Capture the cell that displays the provided text and extract its (x, y) central coordinate. 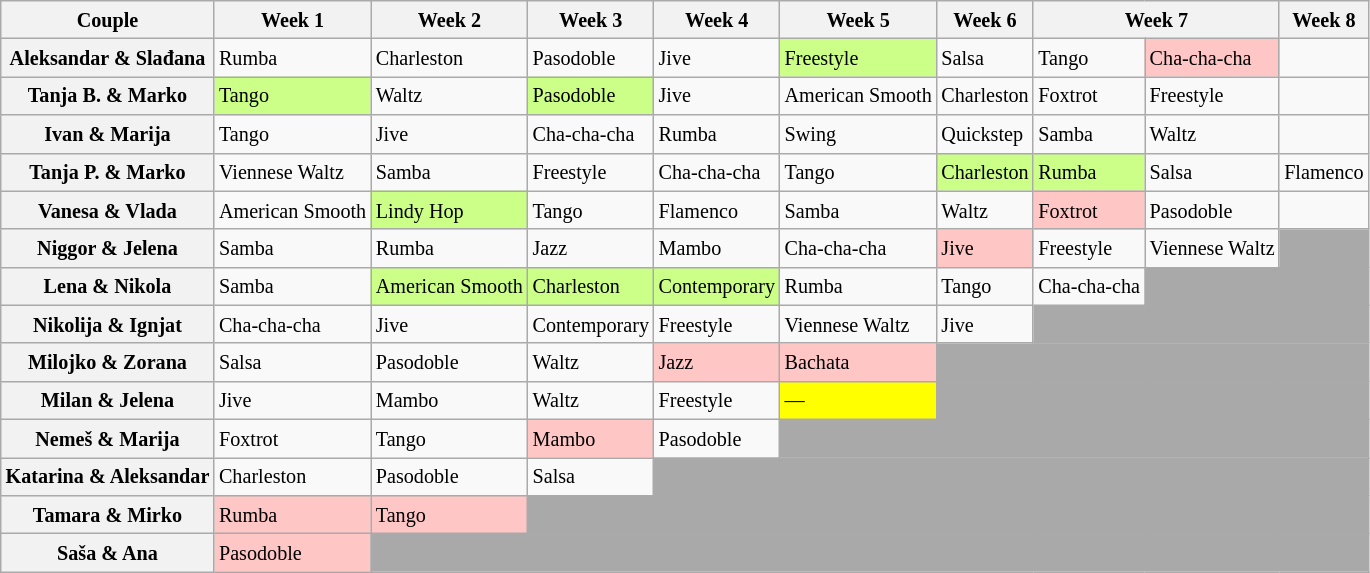
Week 8 (1324, 20)
Week 7 (1156, 20)
Lena & Nikola (108, 287)
Week 3 (591, 20)
— (858, 401)
Milan & Jelena (108, 401)
Tanja P. & Marko (108, 172)
Lindy Hop (450, 211)
Katarina & Aleksandar (108, 477)
Aleksandar & Slađana (108, 58)
Niggor & Jelena (108, 249)
Week 1 (292, 20)
Quickstep (986, 134)
Vanesa & Vlada (108, 211)
Tanja B. & Marko (108, 96)
Couple (108, 20)
Swing (858, 134)
Nikolija & Ignjat (108, 325)
Week 6 (986, 20)
Week 5 (858, 20)
Saša & Ana (108, 553)
Bachata (858, 363)
Ivan & Marija (108, 134)
Milojko & Zorana (108, 363)
Nemeš & Marija (108, 439)
Tamara & Mirko (108, 515)
Week 4 (717, 20)
Week 2 (450, 20)
